Output the [x, y] coordinate of the center of the cell containing the given text.  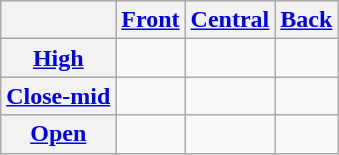
High [58, 58]
Back [306, 20]
Close-mid [58, 96]
Central [230, 20]
Front [150, 20]
Open [58, 134]
